Find where the given text appears and provide that cell's center as [X, Y] coordinate. 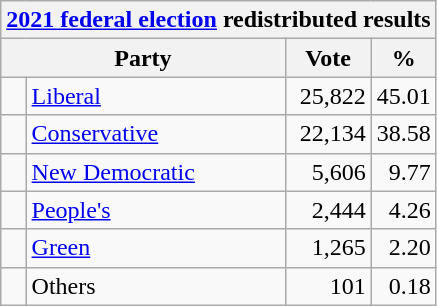
New Democratic [156, 172]
4.26 [404, 210]
Liberal [156, 96]
2021 federal election redistributed results [218, 20]
People's [156, 210]
Others [156, 286]
Green [156, 248]
2,444 [328, 210]
25,822 [328, 96]
Vote [328, 58]
0.18 [404, 286]
2.20 [404, 248]
9.77 [404, 172]
% [404, 58]
Party [143, 58]
45.01 [404, 96]
22,134 [328, 134]
Conservative [156, 134]
5,606 [328, 172]
38.58 [404, 134]
101 [328, 286]
1,265 [328, 248]
